Pinpoint the cell where the given text exists, returning its (X, Y) midpoint coordinate. 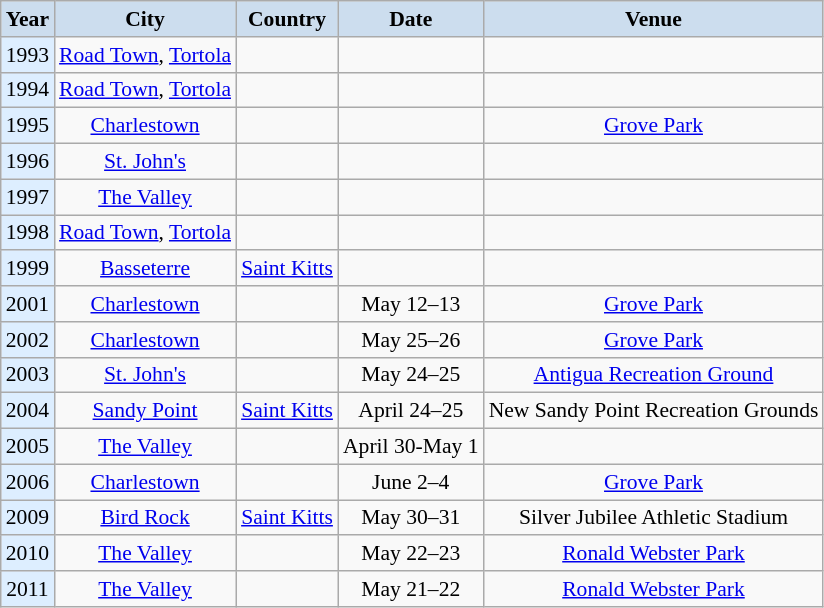
2003 (28, 375)
1997 (28, 197)
2010 (28, 554)
1993 (28, 55)
Sandy Point (145, 411)
New Sandy Point Recreation Grounds (654, 411)
1995 (28, 126)
2005 (28, 447)
Year (28, 19)
2001 (28, 304)
Country (287, 19)
2006 (28, 482)
Date (411, 19)
2009 (28, 518)
May 25–26 (411, 340)
1994 (28, 90)
May 30–31 (411, 518)
May 12–13 (411, 304)
Bird Rock (145, 518)
May 24–25 (411, 375)
June 2–4 (411, 482)
Silver Jubilee Athletic Stadium (654, 518)
City (145, 19)
1998 (28, 233)
May 21–22 (411, 589)
Basseterre (145, 269)
Venue (654, 19)
April 24–25 (411, 411)
2004 (28, 411)
Antigua Recreation Ground (654, 375)
April 30-May 1 (411, 447)
1996 (28, 162)
1999 (28, 269)
2011 (28, 589)
May 22–23 (411, 554)
2002 (28, 340)
